Identify which cell holds the provided text, then report its [X, Y] central coordinate. 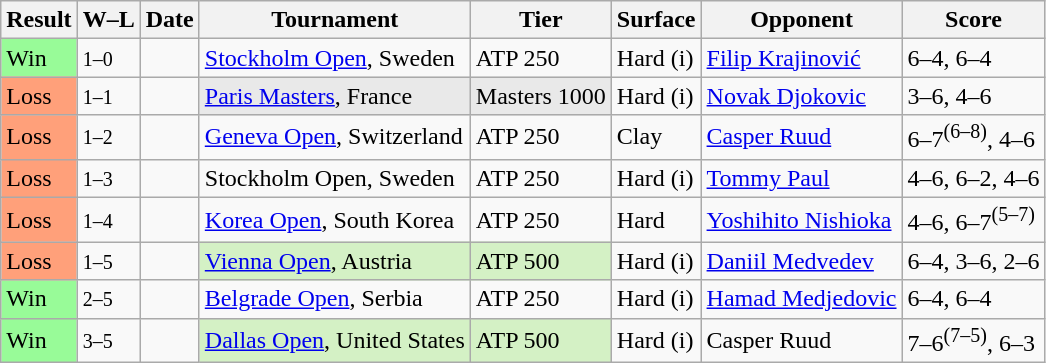
Yoshihito Nishioka [802, 220]
1–0 [108, 58]
Geneva Open, Switzerland [334, 138]
Score [974, 20]
1–1 [108, 96]
Opponent [802, 20]
Result [39, 20]
Tier [540, 20]
Surface [656, 20]
Dallas Open, United States [334, 340]
Novak Djokovic [802, 96]
Hard [656, 220]
6–7(6–8), 4–6 [974, 138]
1–5 [108, 261]
Paris Masters, France [334, 96]
Filip Krajinović [802, 58]
Daniil Medvedev [802, 261]
Vienna Open, Austria [334, 261]
2–5 [108, 299]
W–L [108, 20]
7–6(7–5), 6–3 [974, 340]
Date [170, 20]
Tommy Paul [802, 178]
Korea Open, South Korea [334, 220]
3–6, 4–6 [974, 96]
6–4, 3–6, 2–6 [974, 261]
Belgrade Open, Serbia [334, 299]
1–3 [108, 178]
1–4 [108, 220]
4–6, 6–7(5–7) [974, 220]
Tournament [334, 20]
Hamad Medjedovic [802, 299]
1–2 [108, 138]
Masters 1000 [540, 96]
3–5 [108, 340]
Clay [656, 138]
4–6, 6–2, 4–6 [974, 178]
